Pinpoint the cell where the given text exists, returning its [x, y] midpoint coordinate. 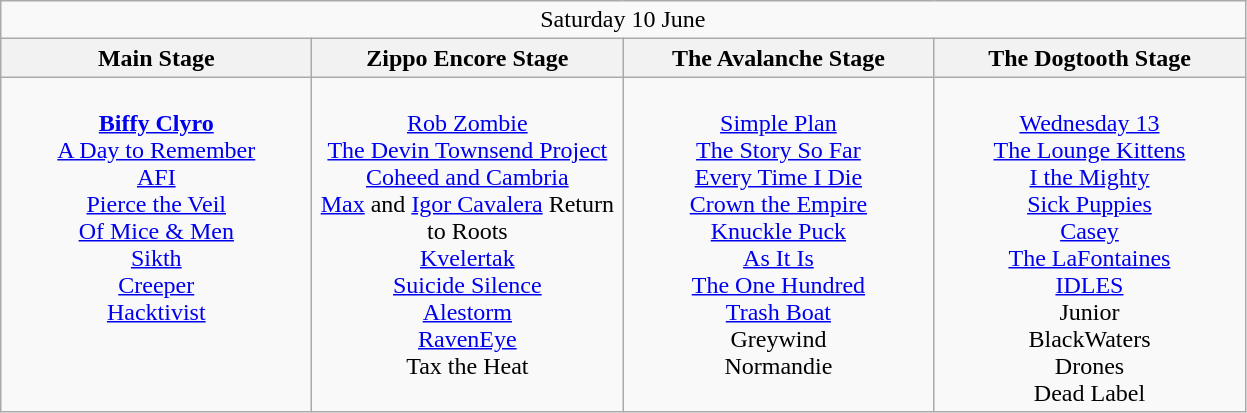
Biffy Clyro A Day to Remember AFI Pierce the Veil Of Mice & Men Sikth Creeper Hacktivist [156, 244]
The Avalanche Stage [778, 58]
The Dogtooth Stage [1090, 58]
Saturday 10 June [623, 20]
Simple Plan The Story So Far Every Time I Die Crown the Empire Knuckle Puck As It Is The One Hundred Trash Boat Greywind Normandie [778, 244]
Main Stage [156, 58]
Zippo Encore Stage [468, 58]
Wednesday 13 The Lounge Kittens I the Mighty Sick Puppies Casey The LaFontaines IDLES Junior BlackWaters Drones Dead Label [1090, 244]
